Provide the [X, Y] coordinate of the cell's center where the given text is located.  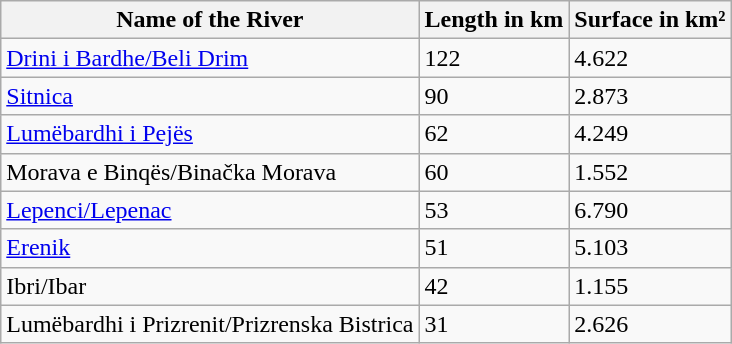
90 [494, 96]
Surface in km² [650, 20]
1.155 [650, 286]
6.790 [650, 210]
31 [494, 324]
62 [494, 134]
2.873 [650, 96]
53 [494, 210]
Lumëbardhi i Pejës [210, 134]
Sitnica [210, 96]
Erenik [210, 248]
Drini i Bardhe/Beli Drim [210, 58]
Lumëbardhi i Prizrenit/Prizrenska Bistrica [210, 324]
Morava e Binqës/Binačka Morava [210, 172]
Length in km [494, 20]
60 [494, 172]
51 [494, 248]
1.552 [650, 172]
2.626 [650, 324]
5.103 [650, 248]
4.249 [650, 134]
42 [494, 286]
Name of the River [210, 20]
122 [494, 58]
4.622 [650, 58]
Ibri/Ibar [210, 286]
Lepenci/Lepenac [210, 210]
